Locate the cell with the specified text and output its [x, y] center coordinate. 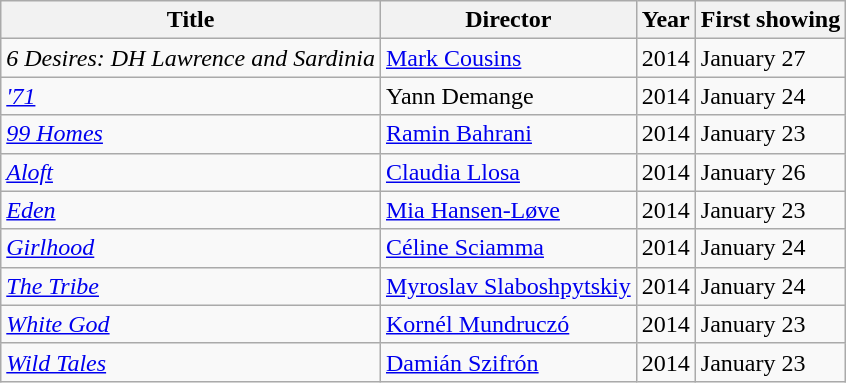
Claudia Llosa [508, 172]
Wild Tales [191, 362]
White God [191, 324]
January 27 [770, 58]
Title [191, 20]
Céline Sciamma [508, 248]
Aloft [191, 172]
'71 [191, 96]
Girlhood [191, 248]
Kornél Mundruczó [508, 324]
January 26 [770, 172]
Eden [191, 210]
First showing [770, 20]
Director [508, 20]
Mia Hansen-Løve [508, 210]
Yann Demange [508, 96]
The Tribe [191, 286]
99 Homes [191, 134]
Year [666, 20]
Ramin Bahrani [508, 134]
6 Desires: DH Lawrence and Sardinia [191, 58]
Damián Szifrón [508, 362]
Myroslav Slaboshpytskiy [508, 286]
Mark Cousins [508, 58]
